Output the [x, y] coordinate of the center of the cell containing the given text.  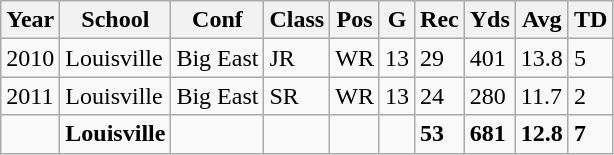
29 [440, 58]
24 [440, 96]
Year [30, 20]
Avg [542, 20]
53 [440, 134]
280 [490, 96]
11.7 [542, 96]
2 [590, 96]
401 [490, 58]
G [396, 20]
Pos [355, 20]
Class [297, 20]
School [116, 20]
TD [590, 20]
JR [297, 58]
12.8 [542, 134]
Rec [440, 20]
5 [590, 58]
13.8 [542, 58]
SR [297, 96]
7 [590, 134]
Conf [218, 20]
Yds [490, 20]
681 [490, 134]
2011 [30, 96]
2010 [30, 58]
